Extract the [x, y] coordinate from the center of the cell holding the provided text.  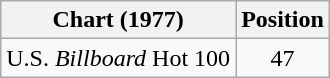
47 [283, 58]
Position [283, 20]
Chart (1977) [118, 20]
U.S. Billboard Hot 100 [118, 58]
